Output the [X, Y] coordinate of the center of the cell containing the given text.  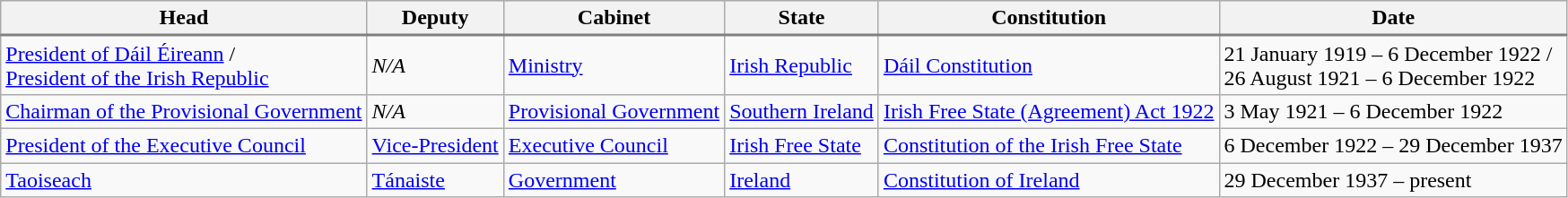
Executive Council [614, 145]
Southern Ireland [802, 111]
Irish Republic [802, 65]
21 January 1919 – 6 December 1922 /26 August 1921 – 6 December 1922 [1393, 65]
29 December 1937 – present [1393, 180]
Constitution of Ireland [1049, 180]
Vice-President [435, 145]
Deputy [435, 18]
Irish Free State (Agreement) Act 1922 [1049, 111]
Constitution of the Irish Free State [1049, 145]
President of Dáil Éireann /President of the Irish Republic [184, 65]
Irish Free State [802, 145]
Dáil Constitution [1049, 65]
Date [1393, 18]
Ireland [802, 180]
State [802, 18]
Cabinet [614, 18]
Tánaiste [435, 180]
Constitution [1049, 18]
Government [614, 180]
Provisional Government [614, 111]
Taoiseach [184, 180]
Head [184, 18]
3 May 1921 – 6 December 1922 [1393, 111]
Ministry [614, 65]
6 December 1922 – 29 December 1937 [1393, 145]
President of the Executive Council [184, 145]
Chairman of the Provisional Government [184, 111]
